Detect which cell encompasses the target text, then output its (x, y) center coordinate. 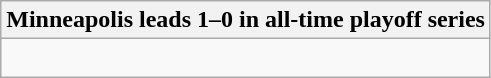
Minneapolis leads 1–0 in all-time playoff series (246, 20)
